Provide the (X, Y) coordinate of the cell's center where the given text is located.  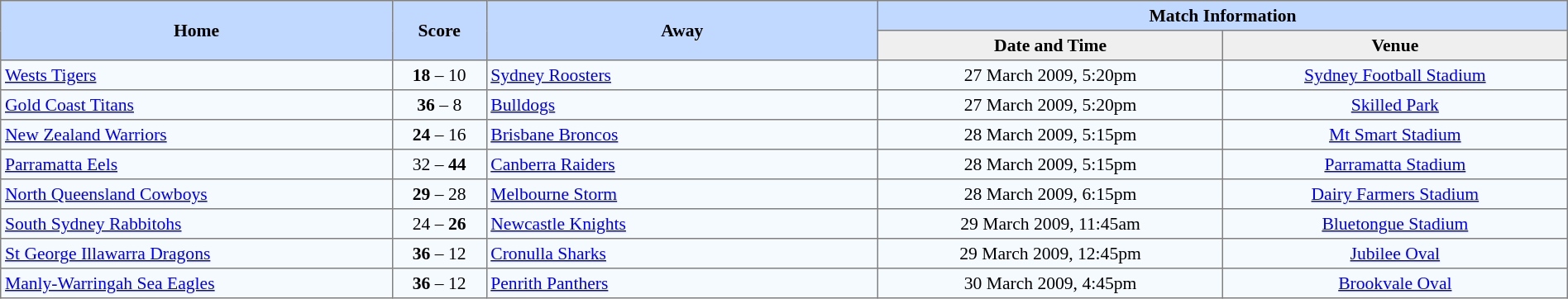
29 March 2009, 12:45pm (1050, 254)
Skilled Park (1394, 105)
Dairy Farmers Stadium (1394, 194)
Mt Smart Stadium (1394, 135)
Away (682, 31)
Cronulla Sharks (682, 254)
32 – 44 (439, 164)
29 March 2009, 11:45am (1050, 224)
Parramatta Eels (197, 164)
Wests Tigers (197, 75)
24 – 16 (439, 135)
Parramatta Stadium (1394, 164)
30 March 2009, 4:45pm (1050, 283)
Manly-Warringah Sea Eagles (197, 283)
St George Illawarra Dragons (197, 254)
Canberra Raiders (682, 164)
Date and Time (1050, 45)
Score (439, 31)
Newcastle Knights (682, 224)
Gold Coast Titans (197, 105)
18 – 10 (439, 75)
North Queensland Cowboys (197, 194)
Match Information (1223, 16)
24 – 26 (439, 224)
New Zealand Warriors (197, 135)
36 – 8 (439, 105)
Melbourne Storm (682, 194)
Bulldogs (682, 105)
Penrith Panthers (682, 283)
Venue (1394, 45)
Brisbane Broncos (682, 135)
Bluetongue Stadium (1394, 224)
Sydney Roosters (682, 75)
Home (197, 31)
28 March 2009, 6:15pm (1050, 194)
South Sydney Rabbitohs (197, 224)
Sydney Football Stadium (1394, 75)
Brookvale Oval (1394, 283)
Jubilee Oval (1394, 254)
29 – 28 (439, 194)
